Scan for the cell matching the given text and deliver its [x, y] coordinate at center. 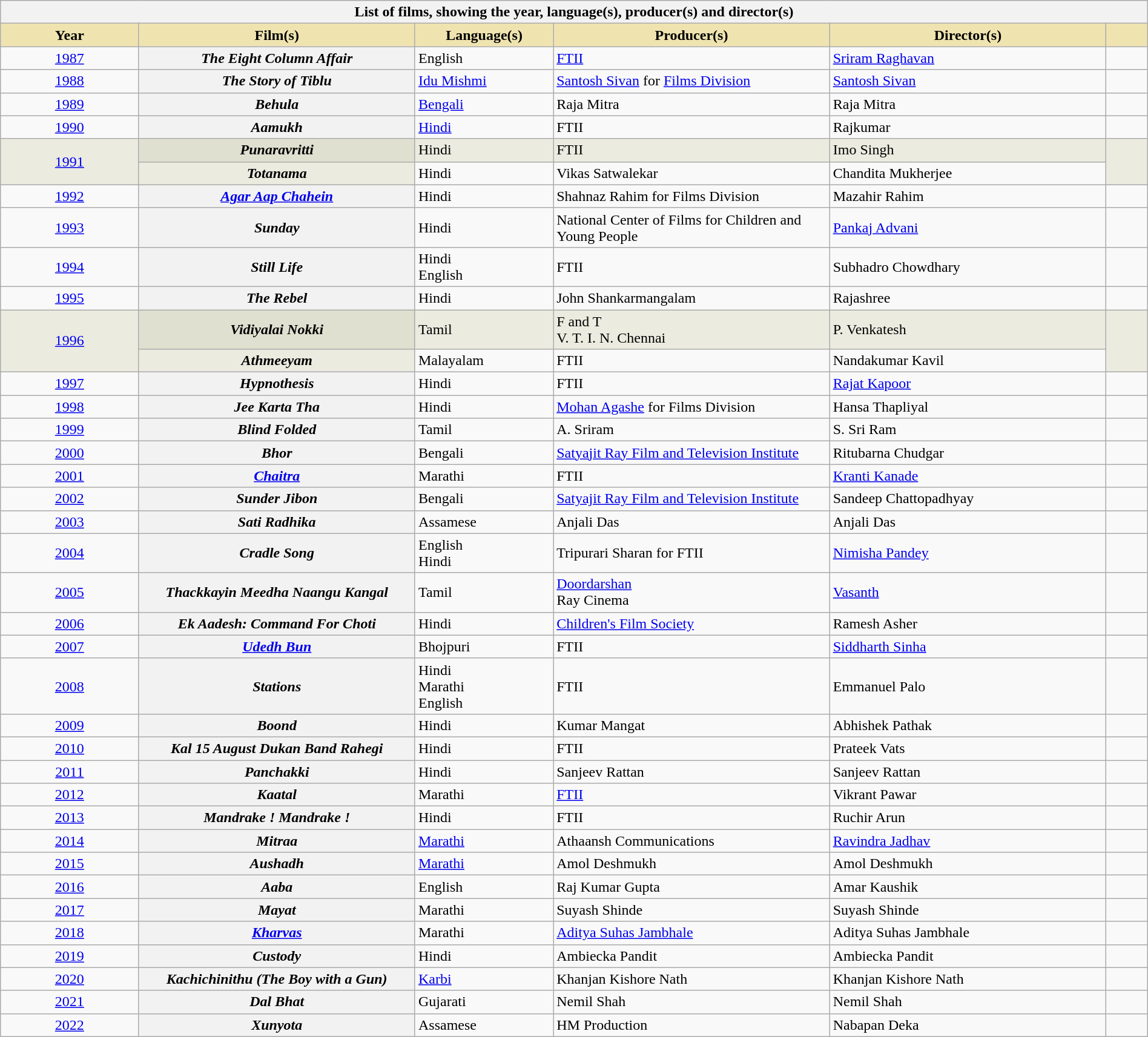
1991 [70, 162]
The Story of Tiblu [277, 81]
Children's Film Society [691, 624]
Year [70, 35]
Vikas Satwalekar [691, 173]
Mayat [277, 910]
Sandeep Chattopadhyay [968, 499]
Vasanth [968, 592]
1990 [70, 127]
Athaansh Communications [691, 841]
2014 [70, 841]
Stations [277, 686]
Ek Aadesh: Command For Choti [277, 624]
2006 [70, 624]
1992 [70, 196]
Kal 15 August Dukan Band Rahegi [277, 748]
F and TV. T. I. N. Chennai [691, 329]
Pankaj Advani [968, 228]
The Rebel [277, 298]
Jee Karta Tha [277, 407]
Chaitra [277, 476]
Nandakumar Kavil [968, 361]
1998 [70, 407]
Udedh Bun [277, 647]
2013 [70, 818]
HindiEnglish [484, 266]
Raj Kumar Gupta [691, 887]
Bhojpuri [484, 647]
Gujarati [484, 1002]
Sati Radhika [277, 522]
Vikrant Pawar [968, 795]
Ravindra Jadhav [968, 841]
Idu Mishmi [484, 81]
1997 [70, 384]
Sriram Raghavan [968, 58]
1999 [70, 430]
2005 [70, 592]
Aaba [277, 887]
Kachichinithu (The Boy with a Gun) [277, 979]
Aamukh [277, 127]
Hypnothesis [277, 384]
Amar Kaushik [968, 887]
2010 [70, 748]
Mandrake ! Mandrake ! [277, 818]
Mohan Agashe for Films Division [691, 407]
2020 [70, 979]
1987 [70, 58]
1996 [70, 341]
HM Production [691, 1025]
EnglishHindi [484, 553]
Boond [277, 725]
Blind Folded [277, 430]
1993 [70, 228]
DoordarshanRay Cinema [691, 592]
Custody [277, 956]
Kranti Kanade [968, 476]
2011 [70, 772]
2001 [70, 476]
1995 [70, 298]
Rajat Kapoor [968, 384]
Tripurari Sharan for FTII [691, 553]
Language(s) [484, 35]
1994 [70, 266]
Agar Aap Chahein [277, 196]
Abhishek Pathak [968, 725]
2003 [70, 522]
HindiMarathiEnglish [484, 686]
Ritubarna Chudgar [968, 453]
Shahnaz Rahim for Films Division [691, 196]
Aushadh [277, 864]
2022 [70, 1025]
Cradle Song [277, 553]
2018 [70, 933]
A. Sriram [691, 430]
Kharvas [277, 933]
John Shankarmangalam [691, 298]
Thackkayin Meedha Naangu Kangal [277, 592]
Athmeeyam [277, 361]
National Center of Films for Children and Young People [691, 228]
Rajashree [968, 298]
Kumar Mangat [691, 725]
2017 [70, 910]
Santosh Sivan for Films Division [691, 81]
Director(s) [968, 35]
Behula [277, 104]
List of films, showing the year, language(s), producer(s) and director(s) [574, 12]
Totanama [277, 173]
Panchakki [277, 772]
Imo Singh [968, 150]
Nimisha Pandey [968, 553]
2004 [70, 553]
Santosh Sivan [968, 81]
The Eight Column Affair [277, 58]
Sunday [277, 228]
Hansa Thapliyal [968, 407]
Ramesh Asher [968, 624]
Vidiyalai Nokki [277, 329]
Kaatal [277, 795]
Sunder Jibon [277, 499]
Film(s) [277, 35]
Siddharth Sinha [968, 647]
2008 [70, 686]
Punaravritti [277, 150]
Chandita Mukherjee [968, 173]
2015 [70, 864]
2009 [70, 725]
Mitraa [277, 841]
2012 [70, 795]
1989 [70, 104]
2021 [70, 1002]
Producer(s) [691, 35]
Bhor [277, 453]
2007 [70, 647]
S. Sri Ram [968, 430]
Nabapan Deka [968, 1025]
2000 [70, 453]
Dal Bhat [277, 1002]
P. Venkatesh [968, 329]
Ruchir Arun [968, 818]
Rajkumar [968, 127]
Xunyota [277, 1025]
Still Life [277, 266]
2016 [70, 887]
2019 [70, 956]
Karbi [484, 979]
1988 [70, 81]
Subhadro Chowdhary [968, 266]
Prateek Vats [968, 748]
Malayalam [484, 361]
2002 [70, 499]
Mazahir Rahim [968, 196]
Emmanuel Palo [968, 686]
